Pinpoint the cell where the given text exists, returning its (x, y) midpoint coordinate. 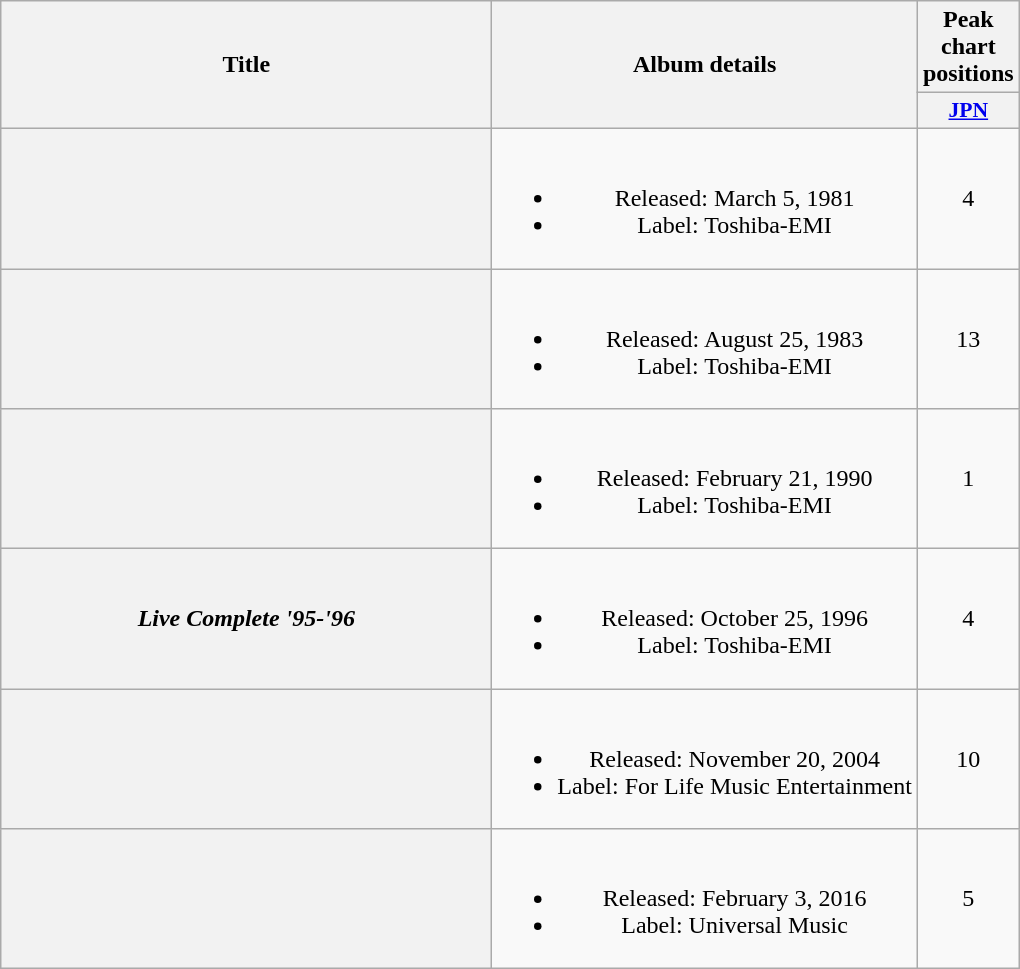
Album details (705, 65)
13 (968, 338)
Title (246, 65)
1 (968, 479)
JPN (968, 111)
Peak chart positions (968, 47)
Released: March 5, 1981Label: Toshiba-EMI (705, 198)
Released: October 25, 1996Label: Toshiba-EMI (705, 619)
Released: February 3, 2016Label: Universal Music (705, 899)
Released: November 20, 2004Label: For Life Music Entertainment (705, 759)
5 (968, 899)
10 (968, 759)
Live Complete '95-'96 (246, 619)
Released: February 21, 1990Label: Toshiba-EMI (705, 479)
Released: August 25, 1983Label: Toshiba-EMI (705, 338)
